Locate the cell with the specified text and output its (x, y) center coordinate. 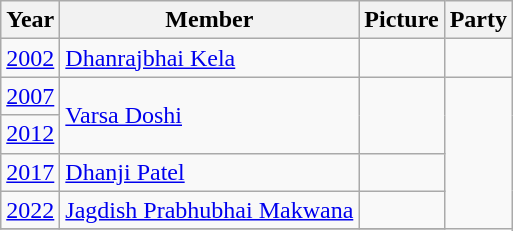
Dhanrajbhai Kela (210, 58)
2007 (30, 96)
Year (30, 20)
Picture (402, 20)
Party (478, 20)
2017 (30, 172)
Varsa Doshi (210, 115)
2022 (30, 210)
2012 (30, 134)
Member (210, 20)
Dhanji Patel (210, 172)
Jagdish Prabhubhai Makwana (210, 210)
2002 (30, 58)
